Determine the [x, y] coordinate at the center of the cell enclosing the given text.  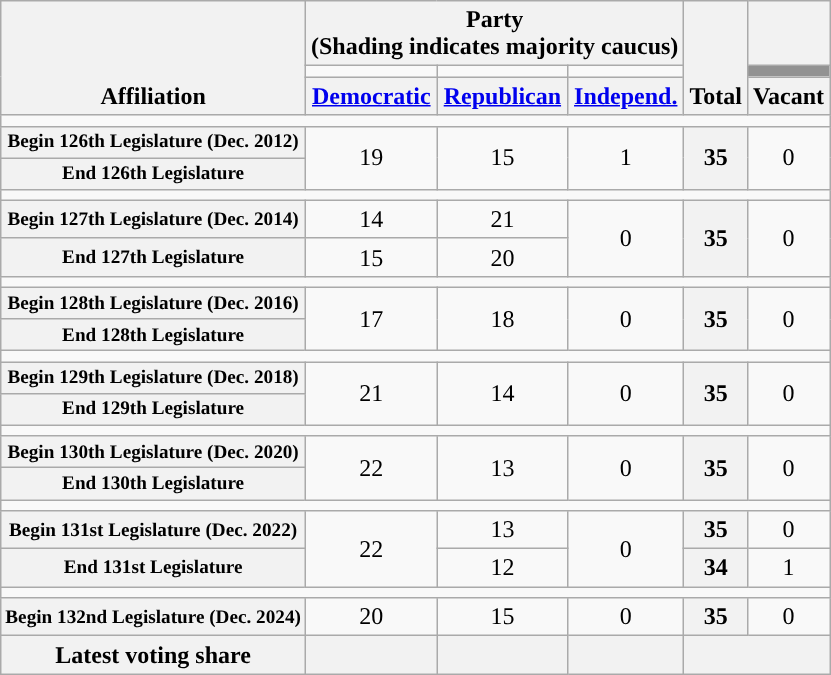
End 130th Legislature [154, 484]
Republican [502, 96]
19 [371, 158]
Begin 128th Legislature (Dec. 2016) [154, 304]
12 [502, 568]
End 126th Legislature [154, 174]
End 131st Legislature [154, 568]
34 [716, 568]
Affiliation [154, 58]
Party (Shading indicates majority caucus) [494, 34]
17 [371, 320]
Vacant [788, 96]
Democratic [371, 96]
Begin 127th Legislature (Dec. 2014) [154, 219]
Begin 132nd Legislature (Dec. 2024) [154, 617]
End 129th Legislature [154, 410]
18 [502, 320]
Begin 130th Legislature (Dec. 2020) [154, 452]
Begin 129th Legislature (Dec. 2018) [154, 378]
Independ. [626, 96]
Begin 131st Legislature (Dec. 2022) [154, 530]
End 127th Legislature [154, 257]
End 128th Legislature [154, 335]
Begin 126th Legislature (Dec. 2012) [154, 142]
Latest voting share [154, 655]
Total [716, 58]
